Search for the cell housing the specified text and yield its (X, Y) center coordinate. 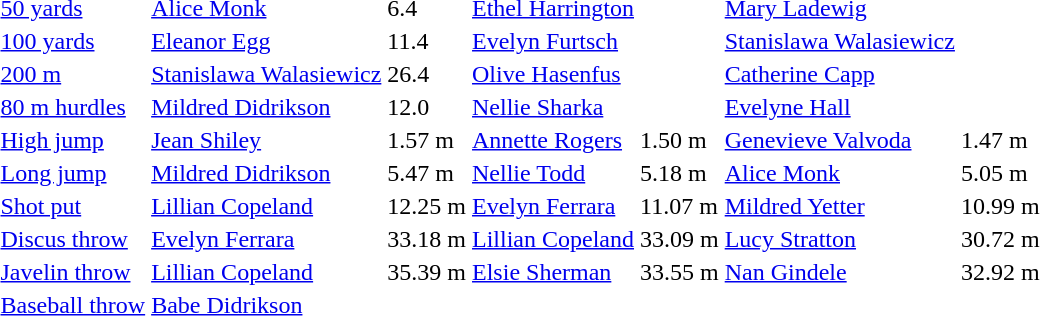
5.18 m (680, 173)
Annette Rogers (554, 140)
Olive Hasenfus (554, 74)
Elsie Sherman (554, 272)
Nellie Sharka (554, 107)
Nellie Todd (554, 173)
33.18 m (427, 239)
11.07 m (680, 206)
11.4 (427, 41)
26.4 (427, 74)
Catherine Capp (840, 74)
12.25 m (427, 206)
35.39 m (427, 272)
Eleanor Egg (266, 41)
Lucy Stratton (840, 239)
Genevieve Valvoda (840, 140)
Evelyn Furtsch (554, 41)
1.50 m (680, 140)
Nan Gindele (840, 272)
Evelyne Hall (840, 107)
33.55 m (680, 272)
Mildred Yetter (840, 206)
5.47 m (427, 173)
1.57 m (427, 140)
Jean Shiley (266, 140)
12.0 (427, 107)
Alice Monk (840, 173)
33.09 m (680, 239)
